Identify which cell holds the provided text, then report its [X, Y] central coordinate. 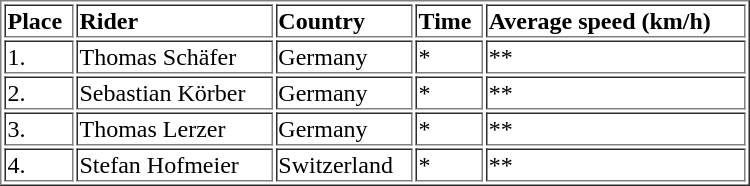
Thomas Lerzer [175, 128]
3. [38, 128]
Thomas Schäfer [175, 56]
Switzerland [344, 164]
Average speed (km/h) [616, 20]
1. [38, 56]
Stefan Hofmeier [175, 164]
2. [38, 92]
Rider [175, 20]
Sebastian Körber [175, 92]
4. [38, 164]
Place [38, 20]
Time [450, 20]
Country [344, 20]
